Capture the cell that displays the provided text and extract its (X, Y) central coordinate. 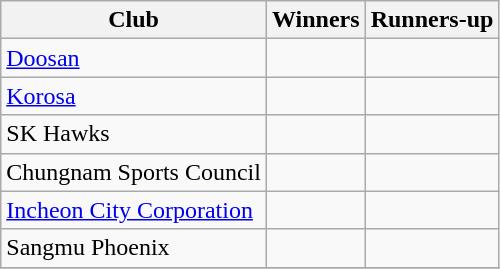
Incheon City Corporation (134, 210)
Winners (316, 20)
Chungnam Sports Council (134, 172)
Runners-up (432, 20)
Sangmu Phoenix (134, 248)
Doosan (134, 58)
Korosa (134, 96)
SK Hawks (134, 134)
Club (134, 20)
